Scan for the cell matching the given text and deliver its [X, Y] coordinate at center. 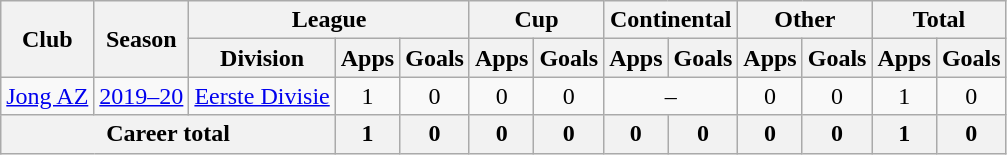
Cup [536, 20]
League [330, 20]
2019–20 [142, 96]
Career total [168, 134]
Season [142, 39]
Jong AZ [48, 96]
Continental [671, 20]
Division [262, 58]
Other [805, 20]
Club [48, 39]
– [671, 96]
Total [939, 20]
Eerste Divisie [262, 96]
